Return [X, Y] of the center of cell containing provided text 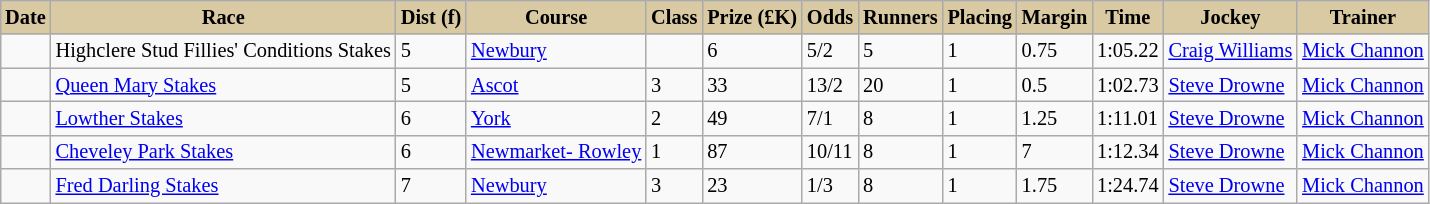
1/3 [830, 186]
Cheveley Park Stakes [224, 152]
10/11 [830, 152]
Highclere Stud Fillies' Conditions Stakes [224, 51]
Date [25, 17]
York [556, 118]
Dist (f) [431, 17]
Lowther Stakes [224, 118]
Jockey [1231, 17]
Prize (£K) [752, 17]
5/2 [830, 51]
Trainer [1362, 17]
2 [674, 118]
7/1 [830, 118]
49 [752, 118]
Fred Darling Stakes [224, 186]
1:24.74 [1128, 186]
13/2 [830, 85]
33 [752, 85]
23 [752, 186]
Ascot [556, 85]
Placing [980, 17]
Queen Mary Stakes [224, 85]
1:02.73 [1128, 85]
87 [752, 152]
Runners [900, 17]
1:12.34 [1128, 152]
Odds [830, 17]
0.75 [1054, 51]
Newmarket- Rowley [556, 152]
1:11.01 [1128, 118]
1.75 [1054, 186]
1:05.22 [1128, 51]
Race [224, 17]
Course [556, 17]
Class [674, 17]
Time [1128, 17]
Craig Williams [1231, 51]
Margin [1054, 17]
0.5 [1054, 85]
20 [900, 85]
1.25 [1054, 118]
